For the text-containing cell, return its midpoint in [x, y] coordinate format. 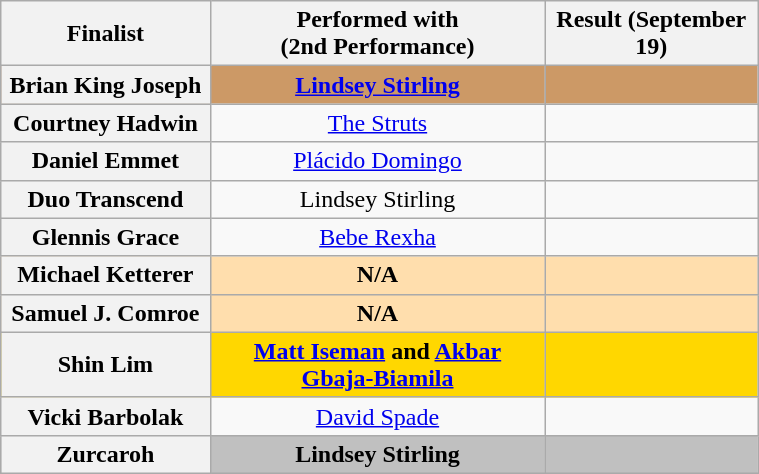
Michael Ketterer [106, 275]
Matt Iseman and Akbar Gbaja-Biamila [378, 364]
Brian King Joseph [106, 85]
Courtney Hadwin [106, 123]
Duo Transcend [106, 199]
Finalist [106, 34]
The Struts [378, 123]
Vicki Barbolak [106, 416]
Result (September 19) [652, 34]
Plácido Domingo [378, 161]
Daniel Emmet [106, 161]
Bebe Rexha [378, 237]
Shin Lim [106, 364]
Glennis Grace [106, 237]
Samuel J. Comroe [106, 313]
Performed with(2nd Performance) [378, 34]
David Spade [378, 416]
Zurcaroh [106, 454]
